For the text-containing cell, return its midpoint in (X, Y) coordinate format. 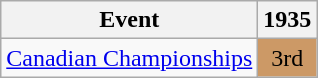
Event (130, 20)
1935 (288, 20)
3rd (288, 58)
Canadian Championships (130, 58)
